Locate the cell with the specified text and output its (X, Y) center coordinate. 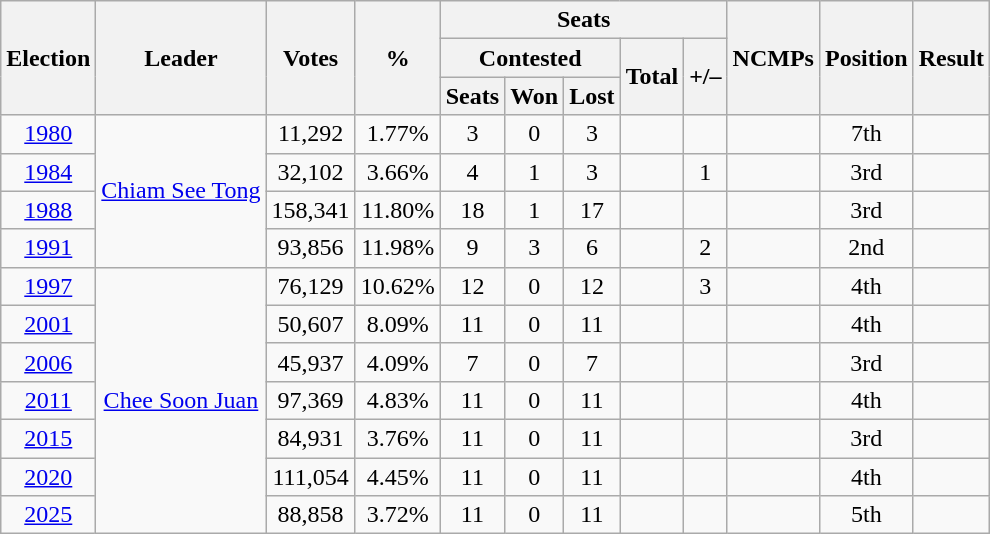
9 (472, 248)
Position (866, 58)
NCMPs (773, 58)
Lost (592, 96)
1997 (48, 286)
1991 (48, 248)
88,858 (310, 515)
8.09% (398, 324)
5th (866, 515)
% (398, 58)
4 (472, 172)
2015 (48, 438)
50,607 (310, 324)
3.72% (398, 515)
32,102 (310, 172)
84,931 (310, 438)
4.45% (398, 477)
Chee Soon Juan (181, 400)
76,129 (310, 286)
Election (48, 58)
3.76% (398, 438)
93,856 (310, 248)
Contested (530, 58)
18 (472, 210)
11,292 (310, 134)
1988 (48, 210)
1984 (48, 172)
2025 (48, 515)
+/– (706, 77)
1980 (48, 134)
2 (706, 248)
Chiam See Tong (181, 191)
6 (592, 248)
111,054 (310, 477)
1.77% (398, 134)
4.83% (398, 400)
2001 (48, 324)
10.62% (398, 286)
4.09% (398, 362)
17 (592, 210)
Total (652, 77)
Won (534, 96)
Leader (181, 58)
Votes (310, 58)
Result (951, 58)
97,369 (310, 400)
7th (866, 134)
158,341 (310, 210)
11.98% (398, 248)
3.66% (398, 172)
2020 (48, 477)
2006 (48, 362)
2011 (48, 400)
2nd (866, 248)
11.80% (398, 210)
45,937 (310, 362)
